Identify which cell holds the provided text, then report its (X, Y) central coordinate. 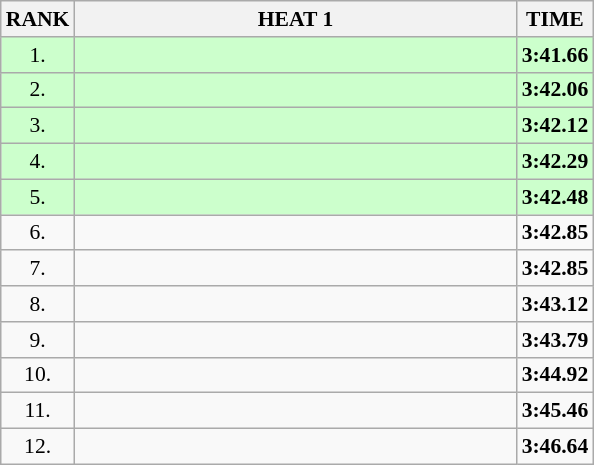
RANK (38, 19)
3:41.66 (556, 55)
9. (38, 340)
3:43.12 (556, 304)
3:46.64 (556, 447)
6. (38, 233)
2. (38, 90)
12. (38, 447)
HEAT 1 (295, 19)
5. (38, 197)
3:45.46 (556, 411)
3:42.48 (556, 197)
10. (38, 375)
3:42.12 (556, 126)
3:42.06 (556, 90)
TIME (556, 19)
4. (38, 162)
3:42.29 (556, 162)
7. (38, 269)
8. (38, 304)
1. (38, 55)
3. (38, 126)
3:44.92 (556, 375)
3:43.79 (556, 340)
11. (38, 411)
